For the text-containing cell, return its midpoint in [X, Y] coordinate format. 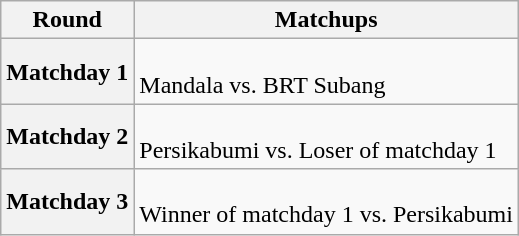
Matchday 3 [68, 202]
Persikabumi vs. Loser of matchday 1 [326, 136]
Round [68, 20]
Mandala vs. BRT Subang [326, 72]
Matchday 1 [68, 72]
Winner of matchday 1 vs. Persikabumi [326, 202]
Matchups [326, 20]
Matchday 2 [68, 136]
